Locate the cell with the specified text and output its (X, Y) center coordinate. 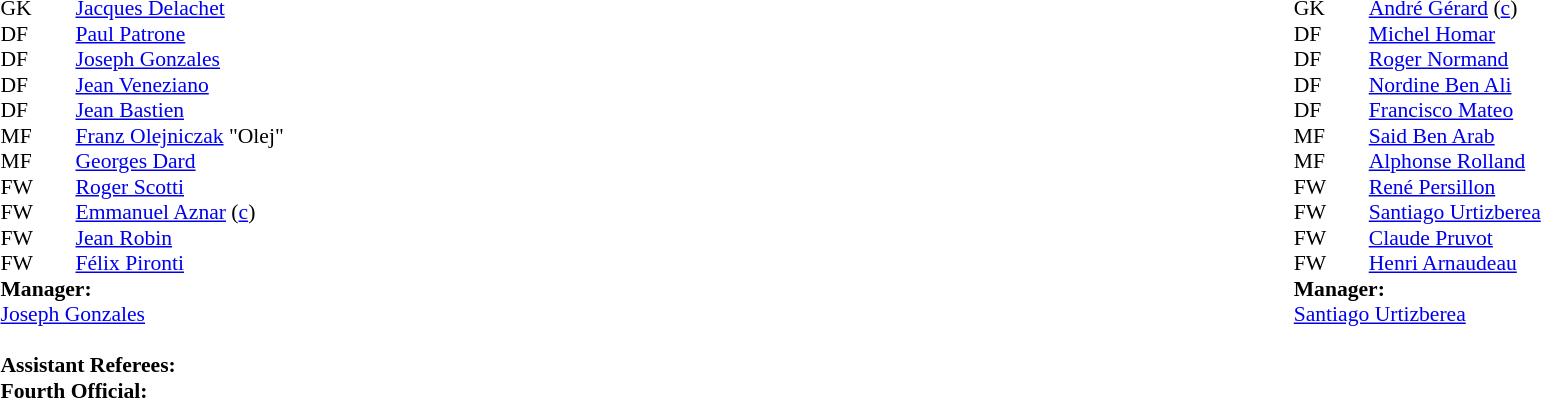
Michel Homar (1455, 34)
Franz Olejniczak "Olej" (180, 136)
Emmanuel Aznar (c) (180, 213)
Said Ben Arab (1455, 136)
Félix Pironti (180, 263)
Joseph Gonzales (180, 59)
Roger Scotti (180, 187)
Roger Normand (1455, 59)
Jean Bastien (180, 111)
Georges Dard (180, 161)
Claude Pruvot (1455, 238)
Nordine Ben Ali (1455, 85)
Jean Robin (180, 238)
Paul Patrone (180, 34)
Francisco Mateo (1455, 111)
René Persillon (1455, 187)
Henri Arnaudeau (1455, 263)
Jean Veneziano (180, 85)
Alphonse Rolland (1455, 161)
